Pinpoint the cell where the given text exists, returning its (X, Y) midpoint coordinate. 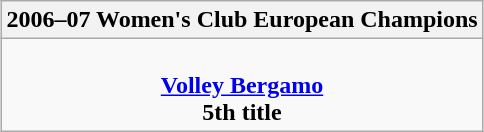
Volley Bergamo5th title (242, 85)
2006–07 Women's Club European Champions (242, 20)
